For the text-containing cell, return its midpoint in [X, Y] coordinate format. 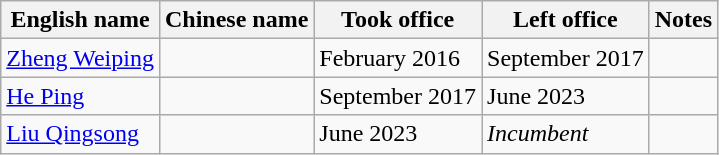
Notes [683, 20]
Left office [566, 20]
Chinese name [236, 20]
English name [80, 20]
He Ping [80, 96]
February 2016 [398, 58]
Incumbent [566, 134]
Took office [398, 20]
Zheng Weiping [80, 58]
Liu Qingsong [80, 134]
